Extract the [X, Y] coordinate from the center of the cell holding the provided text.  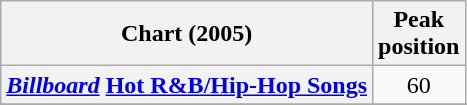
60 [419, 85]
Chart (2005) [187, 34]
Billboard Hot R&B/Hip-Hop Songs [187, 85]
Peakposition [419, 34]
